Extract the [X, Y] coordinate from the center of the cell holding the provided text.  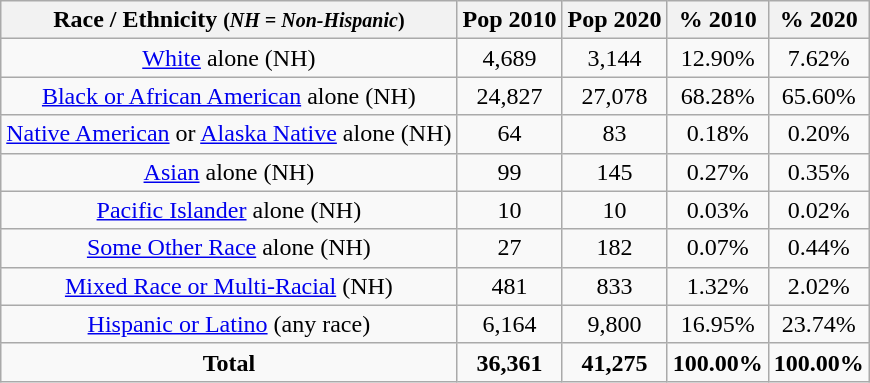
Pacific Islander alone (NH) [229, 210]
0.07% [718, 248]
7.62% [818, 58]
182 [614, 248]
0.02% [818, 210]
Pop 2010 [510, 20]
Asian alone (NH) [229, 172]
16.95% [718, 324]
% 2020 [818, 20]
White alone (NH) [229, 58]
24,827 [510, 96]
Native American or Alaska Native alone (NH) [229, 134]
65.60% [818, 96]
6,164 [510, 324]
9,800 [614, 324]
23.74% [818, 324]
1.32% [718, 286]
Total [229, 362]
36,361 [510, 362]
Black or African American alone (NH) [229, 96]
0.03% [718, 210]
99 [510, 172]
Hispanic or Latino (any race) [229, 324]
Some Other Race alone (NH) [229, 248]
Pop 2020 [614, 20]
Mixed Race or Multi-Racial (NH) [229, 286]
41,275 [614, 362]
0.18% [718, 134]
0.20% [818, 134]
68.28% [718, 96]
Race / Ethnicity (NH = Non-Hispanic) [229, 20]
4,689 [510, 58]
27,078 [614, 96]
2.02% [818, 286]
64 [510, 134]
% 2010 [718, 20]
481 [510, 286]
145 [614, 172]
3,144 [614, 58]
0.44% [818, 248]
0.27% [718, 172]
83 [614, 134]
833 [614, 286]
27 [510, 248]
0.35% [818, 172]
12.90% [718, 58]
